Return the [x, y] coordinate for the center point of the cell that contains the specified text.  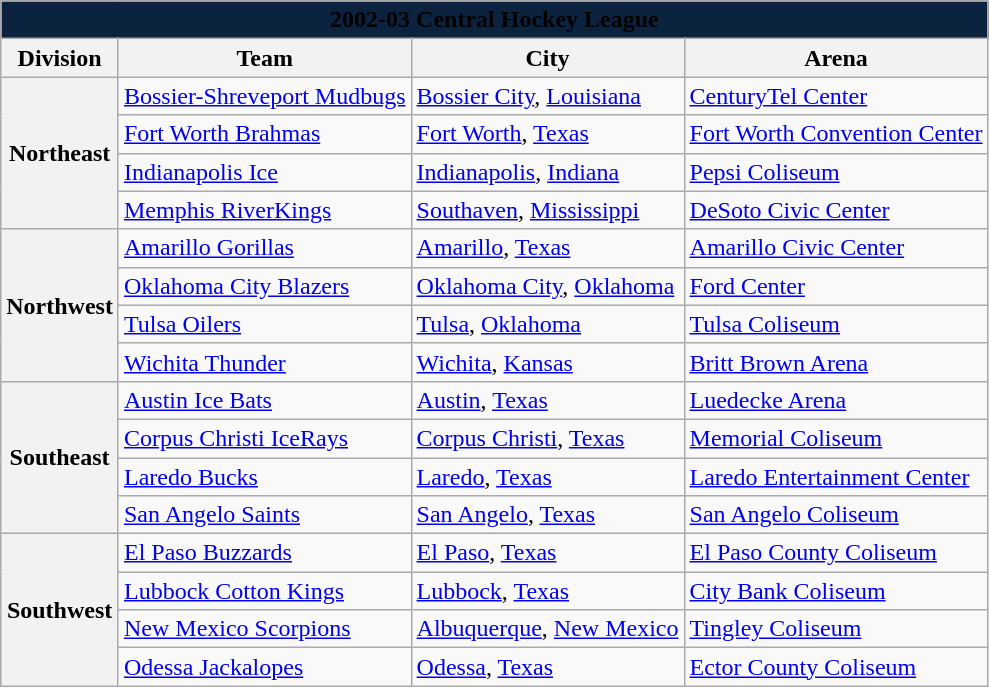
Bossier-Shreveport Mudbugs [264, 96]
Fort Worth Convention Center [836, 134]
Tingley Coliseum [836, 629]
Oklahoma City, Oklahoma [548, 286]
Arena [836, 58]
City [548, 58]
2002-03 Central Hockey League [494, 20]
Lubbock Cotton Kings [264, 591]
Pepsi Coliseum [836, 172]
Luedecke Arena [836, 400]
City Bank Coliseum [836, 591]
Corpus Christi, Texas [548, 438]
New Mexico Scorpions [264, 629]
Ford Center [836, 286]
Memorial Coliseum [836, 438]
Amarillo Civic Center [836, 248]
Oklahoma City Blazers [264, 286]
Indianapolis Ice [264, 172]
Britt Brown Arena [836, 362]
Amarillo, Texas [548, 248]
Tulsa, Oklahoma [548, 324]
Corpus Christi IceRays [264, 438]
Laredo Bucks [264, 477]
Fort Worth, Texas [548, 134]
Amarillo Gorillas [264, 248]
Indianapolis, Indiana [548, 172]
DeSoto Civic Center [836, 210]
Southeast [60, 457]
Southaven, Mississippi [548, 210]
Northeast [60, 153]
San Angelo Coliseum [836, 515]
Wichita Thunder [264, 362]
Laredo, Texas [548, 477]
El Paso County Coliseum [836, 553]
Ector County Coliseum [836, 667]
Odessa Jackalopes [264, 667]
Laredo Entertainment Center [836, 477]
Tulsa Coliseum [836, 324]
Odessa, Texas [548, 667]
Fort Worth Brahmas [264, 134]
Wichita, Kansas [548, 362]
El Paso, Texas [548, 553]
Tulsa Oilers [264, 324]
Albuquerque, New Mexico [548, 629]
Southwest [60, 610]
Division [60, 58]
Team [264, 58]
Austin Ice Bats [264, 400]
Austin, Texas [548, 400]
Lubbock, Texas [548, 591]
El Paso Buzzards [264, 553]
San Angelo, Texas [548, 515]
Northwest [60, 305]
Memphis RiverKings [264, 210]
CenturyTel Center [836, 96]
Bossier City, Louisiana [548, 96]
San Angelo Saints [264, 515]
